Find where the given text appears and provide that cell's center as (X, Y) coordinate. 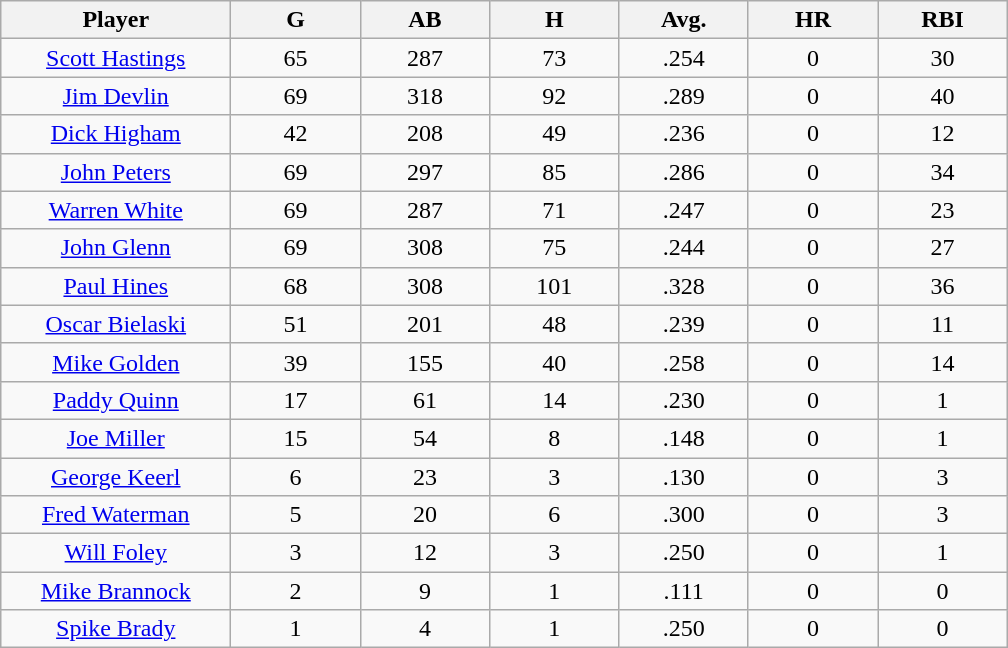
.286 (684, 172)
Fred Waterman (116, 515)
H (554, 20)
AB (424, 20)
8 (554, 438)
.247 (684, 210)
297 (424, 172)
4 (424, 629)
Oscar Bielaski (116, 324)
208 (424, 134)
.300 (684, 515)
92 (554, 96)
201 (424, 324)
.328 (684, 286)
Mike Golden (116, 362)
15 (296, 438)
Avg. (684, 20)
.148 (684, 438)
42 (296, 134)
Jim Devlin (116, 96)
11 (942, 324)
George Keerl (116, 477)
HR (812, 20)
John Peters (116, 172)
27 (942, 248)
.239 (684, 324)
Paddy Quinn (116, 400)
Warren White (116, 210)
Joe Miller (116, 438)
318 (424, 96)
20 (424, 515)
9 (424, 591)
2 (296, 591)
155 (424, 362)
5 (296, 515)
36 (942, 286)
.244 (684, 248)
Paul Hines (116, 286)
John Glenn (116, 248)
61 (424, 400)
.130 (684, 477)
G (296, 20)
Scott Hastings (116, 58)
49 (554, 134)
54 (424, 438)
65 (296, 58)
75 (554, 248)
Player (116, 20)
.254 (684, 58)
.289 (684, 96)
48 (554, 324)
101 (554, 286)
Will Foley (116, 553)
Spike Brady (116, 629)
17 (296, 400)
.230 (684, 400)
.236 (684, 134)
68 (296, 286)
39 (296, 362)
34 (942, 172)
Mike Brannock (116, 591)
71 (554, 210)
Dick Higham (116, 134)
73 (554, 58)
30 (942, 58)
RBI (942, 20)
85 (554, 172)
.258 (684, 362)
.111 (684, 591)
51 (296, 324)
